For the text-containing cell, return its midpoint in (X, Y) coordinate format. 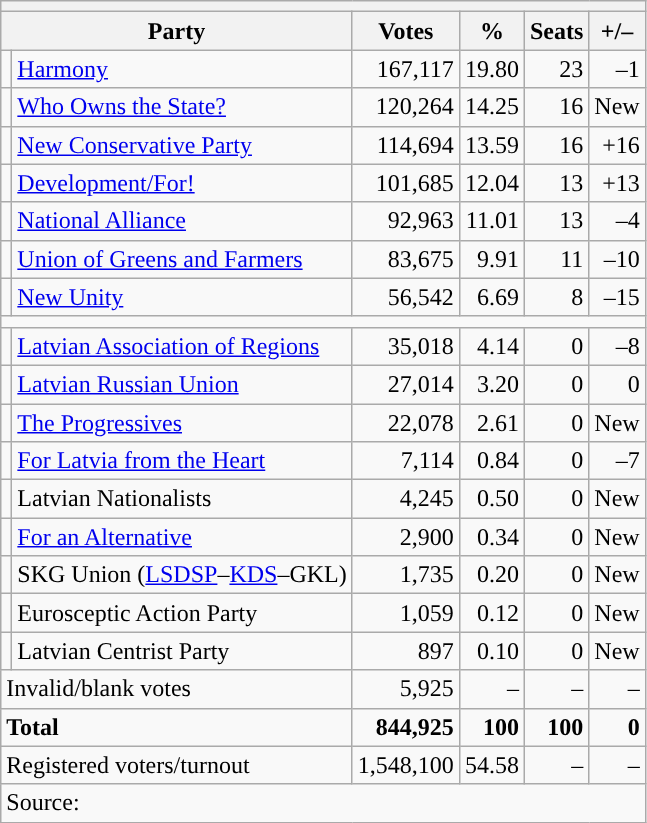
0.84 (492, 461)
Seats (556, 31)
7,114 (406, 461)
Latvian Centrist Party (182, 651)
114,694 (406, 145)
0.10 (492, 651)
35,018 (406, 346)
13.59 (492, 145)
844,925 (406, 727)
4.14 (492, 346)
23 (556, 69)
Harmony (182, 69)
–10 (617, 259)
Union of Greens and Farmers (182, 259)
% (492, 31)
For Latvia from the Heart (182, 461)
Latvian Association of Regions (182, 346)
SKG Union (LSDSP–KDS–GKL) (182, 575)
14.25 (492, 107)
0.34 (492, 537)
2.61 (492, 423)
0.20 (492, 575)
6.69 (492, 297)
Latvian Nationalists (182, 499)
Total (177, 727)
11 (556, 259)
897 (406, 651)
12.04 (492, 183)
Development/For! (182, 183)
83,675 (406, 259)
120,264 (406, 107)
–8 (617, 346)
New Conservative Party (182, 145)
1,059 (406, 613)
8 (556, 297)
+/– (617, 31)
National Alliance (182, 221)
Votes (406, 31)
4,245 (406, 499)
+16 (617, 145)
56,542 (406, 297)
92,963 (406, 221)
19.80 (492, 69)
Eurosceptic Action Party (182, 613)
5,925 (406, 689)
2,900 (406, 537)
Registered voters/turnout (177, 765)
167,117 (406, 69)
–4 (617, 221)
1,735 (406, 575)
–7 (617, 461)
3.20 (492, 384)
Invalid/blank votes (177, 689)
+13 (617, 183)
–1 (617, 69)
54.58 (492, 765)
New Unity (182, 297)
11.01 (492, 221)
Who Owns the State? (182, 107)
22,078 (406, 423)
27,014 (406, 384)
For an Alternative (182, 537)
101,685 (406, 183)
0.12 (492, 613)
The Progressives (182, 423)
Party (177, 31)
1,548,100 (406, 765)
Source: (323, 803)
–15 (617, 297)
Latvian Russian Union (182, 384)
0.50 (492, 499)
9.91 (492, 259)
